Find where the given text appears and provide that cell's center as [x, y] coordinate. 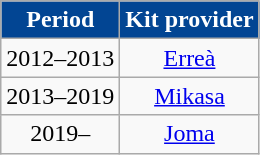
2013–2019 [60, 96]
Mikasa [190, 96]
2012–2013 [60, 58]
Erreà [190, 58]
2019– [60, 134]
Joma [190, 134]
Kit provider [190, 20]
Period [60, 20]
